Provide the (X, Y) coordinate of the cell's center where the given text is located.  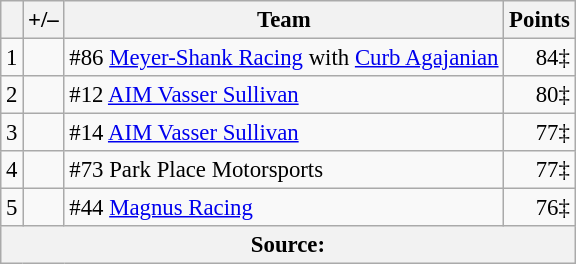
#73 Park Place Motorsports (284, 170)
#12 AIM Vasser Sullivan (284, 95)
3 (12, 133)
2 (12, 95)
84‡ (540, 58)
+/– (44, 20)
76‡ (540, 208)
#14 AIM Vasser Sullivan (284, 133)
5 (12, 208)
Source: (288, 245)
4 (12, 170)
1 (12, 58)
Team (284, 20)
#44 Magnus Racing (284, 208)
#86 Meyer-Shank Racing with Curb Agajanian (284, 58)
80‡ (540, 95)
Points (540, 20)
